Pinpoint the cell where the given text exists, returning its (X, Y) midpoint coordinate. 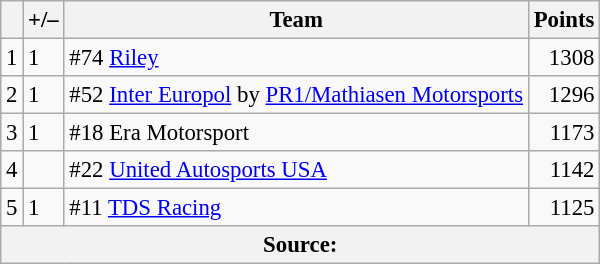
Team (296, 20)
#22 United Autosports USA (296, 170)
#74 Riley (296, 58)
#52 Inter Europol by PR1/Mathiasen Motorsports (296, 95)
Points (564, 20)
4 (12, 170)
1173 (564, 133)
1308 (564, 58)
2 (12, 95)
Source: (300, 245)
3 (12, 133)
#18 Era Motorsport (296, 133)
5 (12, 208)
+/– (44, 20)
1142 (564, 170)
#11 TDS Racing (296, 208)
1296 (564, 95)
1125 (564, 208)
